Detect which cell encompasses the target text, then output its [x, y] center coordinate. 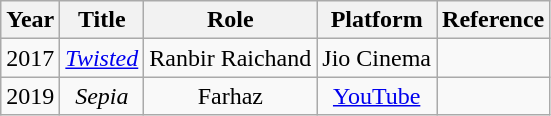
Sepia [102, 96]
Year [30, 20]
Title [102, 20]
Farhaz [230, 96]
Jio Cinema [377, 58]
Role [230, 20]
Ranbir Raichand [230, 58]
Platform [377, 20]
2019 [30, 96]
Reference [494, 20]
Twisted [102, 58]
YouTube [377, 96]
2017 [30, 58]
